Return the (X, Y) coordinate for the center point of the cell that contains the specified text.  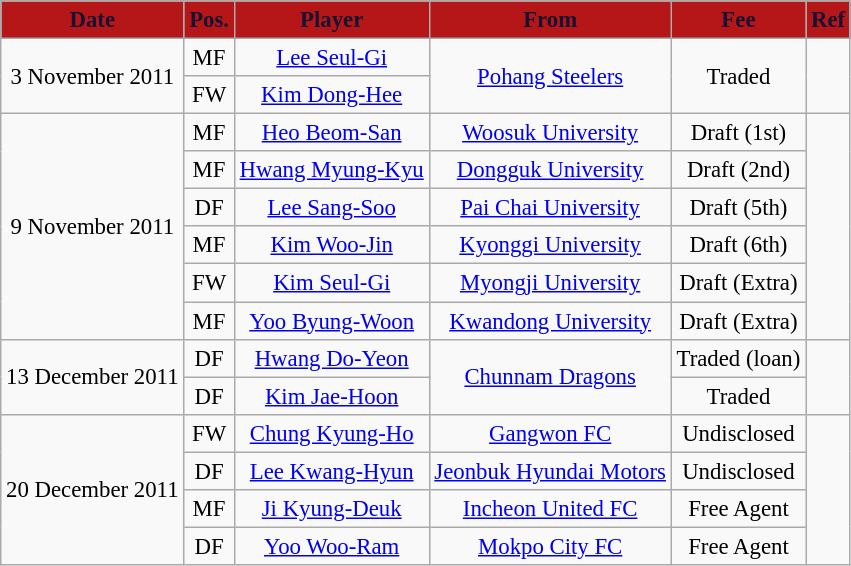
Kim Seul-Gi (332, 283)
Lee Sang-Soo (332, 208)
Chunnam Dragons (550, 376)
Pos. (209, 20)
Draft (1st) (738, 133)
Kwandong University (550, 321)
Heo Beom-San (332, 133)
Lee Kwang-Hyun (332, 471)
Pohang Steelers (550, 76)
Hwang Do-Yeon (332, 358)
From (550, 20)
Traded (loan) (738, 358)
3 November 2011 (92, 76)
13 December 2011 (92, 376)
Lee Seul-Gi (332, 58)
Draft (6th) (738, 245)
Draft (2nd) (738, 170)
9 November 2011 (92, 227)
Ref (828, 20)
Yoo Byung-Woon (332, 321)
Kim Jae-Hoon (332, 396)
Dongguk University (550, 170)
Player (332, 20)
Kim Dong-Hee (332, 95)
Draft (5th) (738, 208)
Kim Woo-Jin (332, 245)
Ji Kyung-Deuk (332, 509)
Hwang Myung-Kyu (332, 170)
Chung Kyung-Ho (332, 433)
Jeonbuk Hyundai Motors (550, 471)
Fee (738, 20)
Kyonggi University (550, 245)
Gangwon FC (550, 433)
Myongji University (550, 283)
Pai Chai University (550, 208)
Date (92, 20)
Yoo Woo-Ram (332, 546)
Woosuk University (550, 133)
Mokpo City FC (550, 546)
20 December 2011 (92, 489)
Incheon United FC (550, 509)
